Locate the cell with the specified text and output its [x, y] center coordinate. 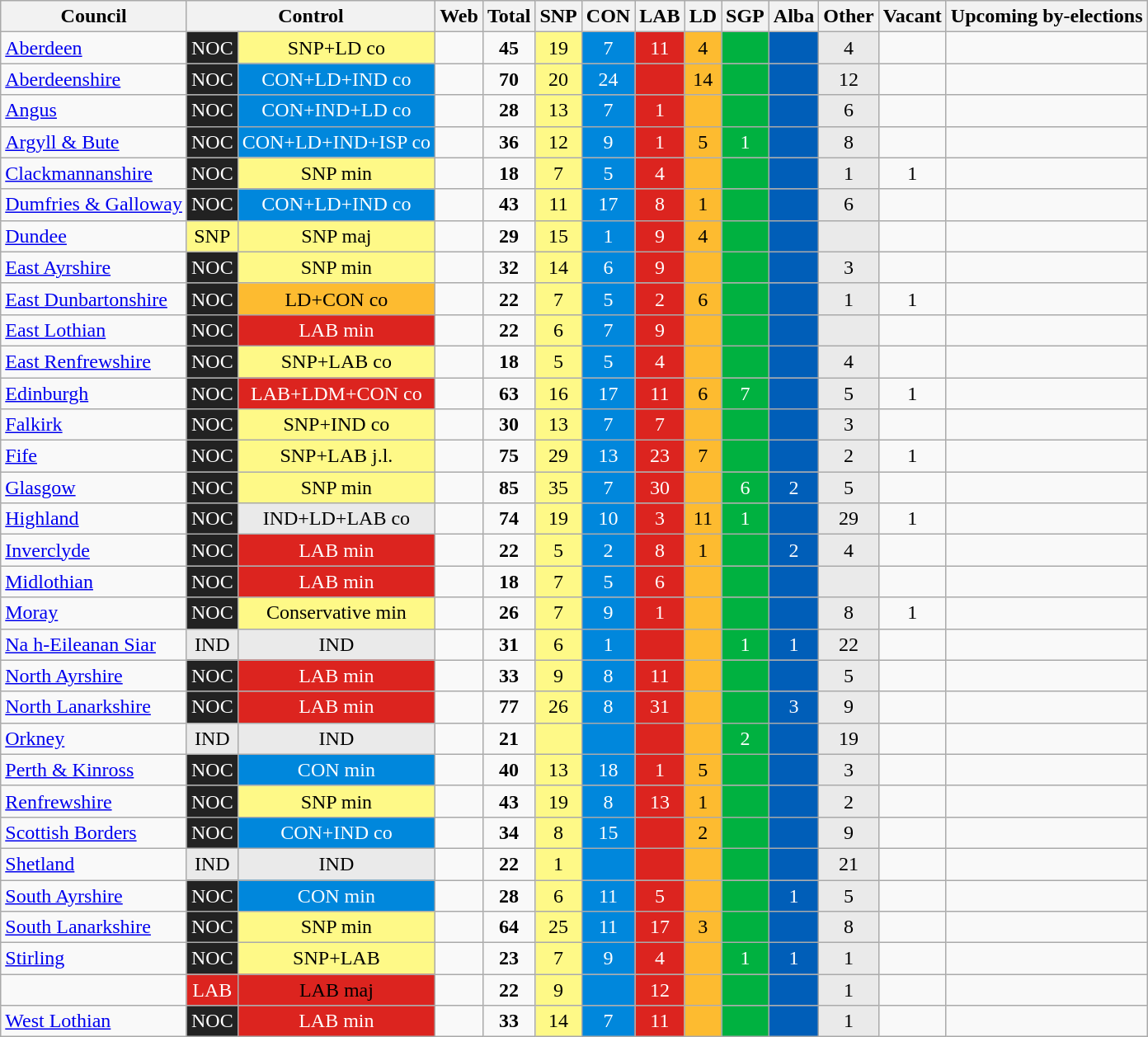
LAB+LDM+CON co [336, 394]
Angus [94, 111]
LAB maj [336, 990]
Perth & Kinross [94, 770]
CON [608, 16]
Other [849, 16]
24 [608, 79]
64 [509, 927]
Web [459, 16]
Control [310, 16]
SNP+LAB j.l. [336, 456]
10 [608, 519]
34 [509, 832]
Total [509, 16]
SNP maj [336, 236]
70 [509, 79]
Vacant [912, 16]
SNP+LD co [336, 48]
SNP+LAB [336, 959]
Edinburgh [94, 394]
75 [509, 456]
Dumfries & Galloway [94, 205]
36 [509, 142]
Council [94, 16]
South Ayrshire [94, 895]
CON+IND co [336, 832]
85 [509, 488]
20 [558, 79]
Moray [94, 613]
16 [558, 394]
Highland [94, 519]
SGP [746, 16]
Alba [793, 16]
LD+CON co [336, 299]
77 [509, 707]
25 [558, 927]
LD [703, 16]
Fife [94, 456]
SNP+IND co [336, 425]
East Renfrewshire [94, 361]
Clackmannanshire [94, 173]
South Lanarkshire [94, 927]
Inverclyde [94, 550]
Aberdeenshire [94, 79]
Upcoming by-elections [1047, 16]
North Ayrshire [94, 676]
Falkirk [94, 425]
CON+IND+LD co [336, 111]
Conservative min [336, 613]
Scottish Borders [94, 832]
35 [558, 488]
CON+LD+IND+ISP co [336, 142]
Dundee [94, 236]
Glasgow [94, 488]
SNP+LAB co [336, 361]
East Ayrshire [94, 267]
45 [509, 48]
North Lanarkshire [94, 707]
East Lothian [94, 330]
74 [509, 519]
Stirling [94, 959]
Orkney [94, 738]
40 [509, 770]
Renfrewshire [94, 801]
IND+LD+LAB co [336, 519]
Na h-Eileanan Siar [94, 644]
Shetland [94, 864]
Aberdeen [94, 48]
East Dunbartonshire [94, 299]
Argyll & Bute [94, 142]
63 [509, 394]
Midlothian [94, 582]
West Lothian [94, 1021]
32 [509, 267]
